Determine the (x, y) coordinate at the center of the cell enclosing the given text.  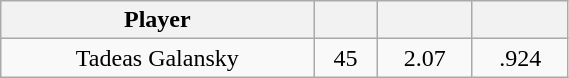
.924 (520, 58)
2.07 (424, 58)
Tadeas Galansky (158, 58)
Player (158, 20)
45 (346, 58)
